Extract the (x, y) coordinate from the center of the cell holding the provided text.  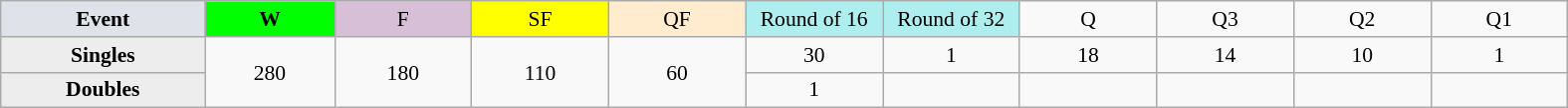
F (403, 19)
W (270, 19)
110 (541, 72)
10 (1362, 55)
Round of 16 (814, 19)
Q2 (1362, 19)
60 (677, 72)
Singles (104, 55)
QF (677, 19)
Round of 32 (951, 19)
180 (403, 72)
SF (541, 19)
Q1 (1499, 19)
14 (1226, 55)
Doubles (104, 90)
Q (1088, 19)
280 (270, 72)
Event (104, 19)
Q3 (1226, 19)
18 (1088, 55)
30 (814, 55)
